Determine the (x, y) coordinate at the center of the cell enclosing the given text.  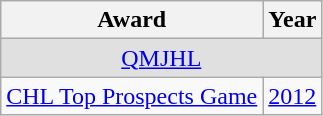
Award (132, 20)
Year (292, 20)
CHL Top Prospects Game (132, 96)
QMJHL (162, 58)
2012 (292, 96)
